Locate the cell with the specified text and output its (X, Y) center coordinate. 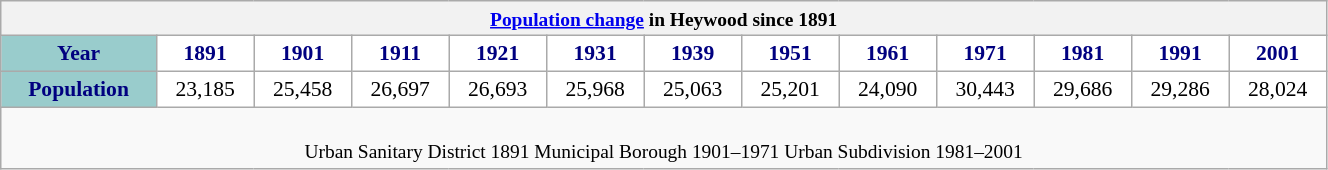
Population (79, 90)
1921 (498, 54)
1961 (888, 54)
Urban Sanitary District 1891 Municipal Borough 1901–1971 Urban Subdivision 1981–2001 (664, 138)
2001 (1278, 54)
25,201 (790, 90)
23,185 (205, 90)
25,063 (693, 90)
28,024 (1278, 90)
1931 (595, 54)
29,286 (1180, 90)
24,090 (888, 90)
1971 (985, 54)
1901 (303, 54)
29,686 (1083, 90)
26,693 (498, 90)
26,697 (400, 90)
1951 (790, 54)
1939 (693, 54)
25,968 (595, 90)
1911 (400, 54)
Year (79, 54)
25,458 (303, 90)
Population change in Heywood since 1891 (664, 18)
1991 (1180, 54)
1891 (205, 54)
1981 (1083, 54)
30,443 (985, 90)
